Return (X, Y) of the center of cell containing provided text 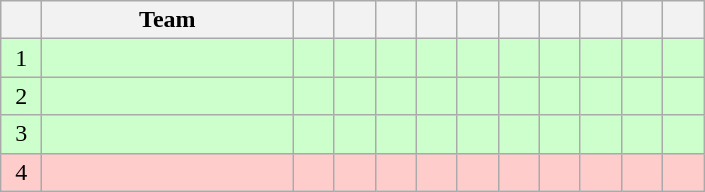
3 (22, 134)
Team (168, 20)
4 (22, 172)
2 (22, 96)
1 (22, 58)
